Provide the [X, Y] coordinate of the cell's center where the given text is located.  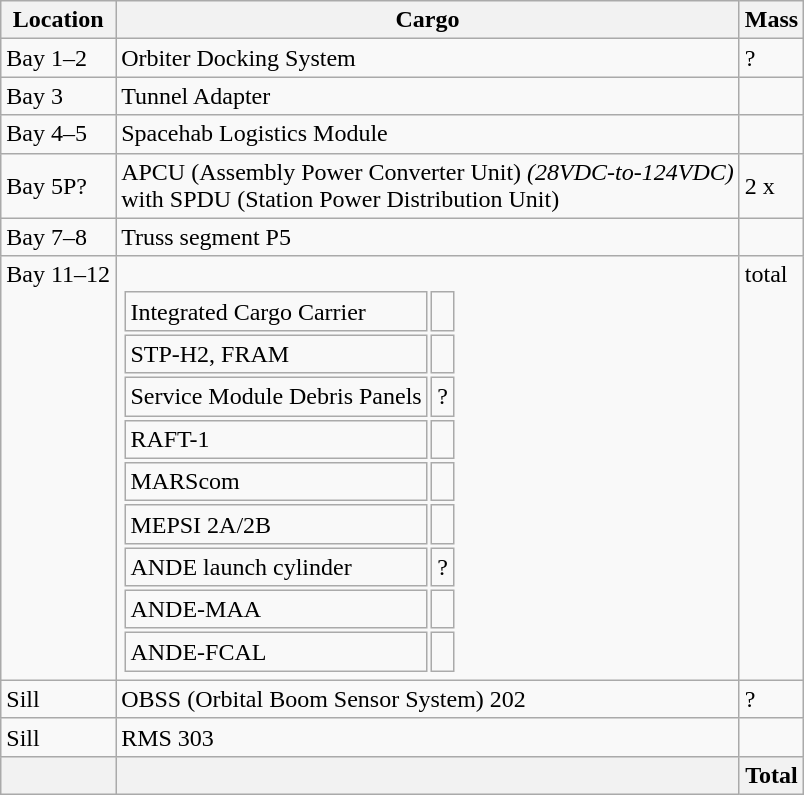
ANDE-MAA [276, 610]
Spacehab Logistics Module [428, 134]
ANDE launch cylinder [276, 567]
RAFT-1 [276, 439]
ANDE-FCAL [276, 652]
Service Module Debris Panels [276, 397]
Bay 5P? [58, 186]
STP-H2, FRAM [276, 354]
Total [771, 775]
RMS 303 [428, 737]
Bay 1–2 [58, 58]
Bay 4–5 [58, 134]
Bay 3 [58, 96]
Tunnel Adapter [428, 96]
Mass [771, 20]
Orbiter Docking System [428, 58]
Integrated Cargo Carrier STP-H2, FRAM Service Module Debris Panels ? RAFT-1 MARScom MEPSI 2A/2B ANDE launch cylinder ? ANDE-MAA ANDE-FCAL [428, 468]
Location [58, 20]
Cargo [428, 20]
total [771, 468]
Bay 7–8 [58, 237]
MEPSI 2A/2B [276, 524]
OBSS (Orbital Boom Sensor System) 202 [428, 699]
APCU (Assembly Power Converter Unit) (28VDC-to-124VDC)with SPDU (Station Power Distribution Unit) [428, 186]
MARScom [276, 482]
Bay 11–12 [58, 468]
2 x [771, 186]
Truss segment P5 [428, 237]
Integrated Cargo Carrier [276, 312]
